For the text-containing cell, return its midpoint in (X, Y) coordinate format. 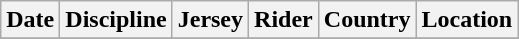
Date (30, 20)
Rider (284, 20)
Jersey (210, 20)
Country (367, 20)
Location (467, 20)
Discipline (116, 20)
